Locate the cell with the specified text and output its [x, y] center coordinate. 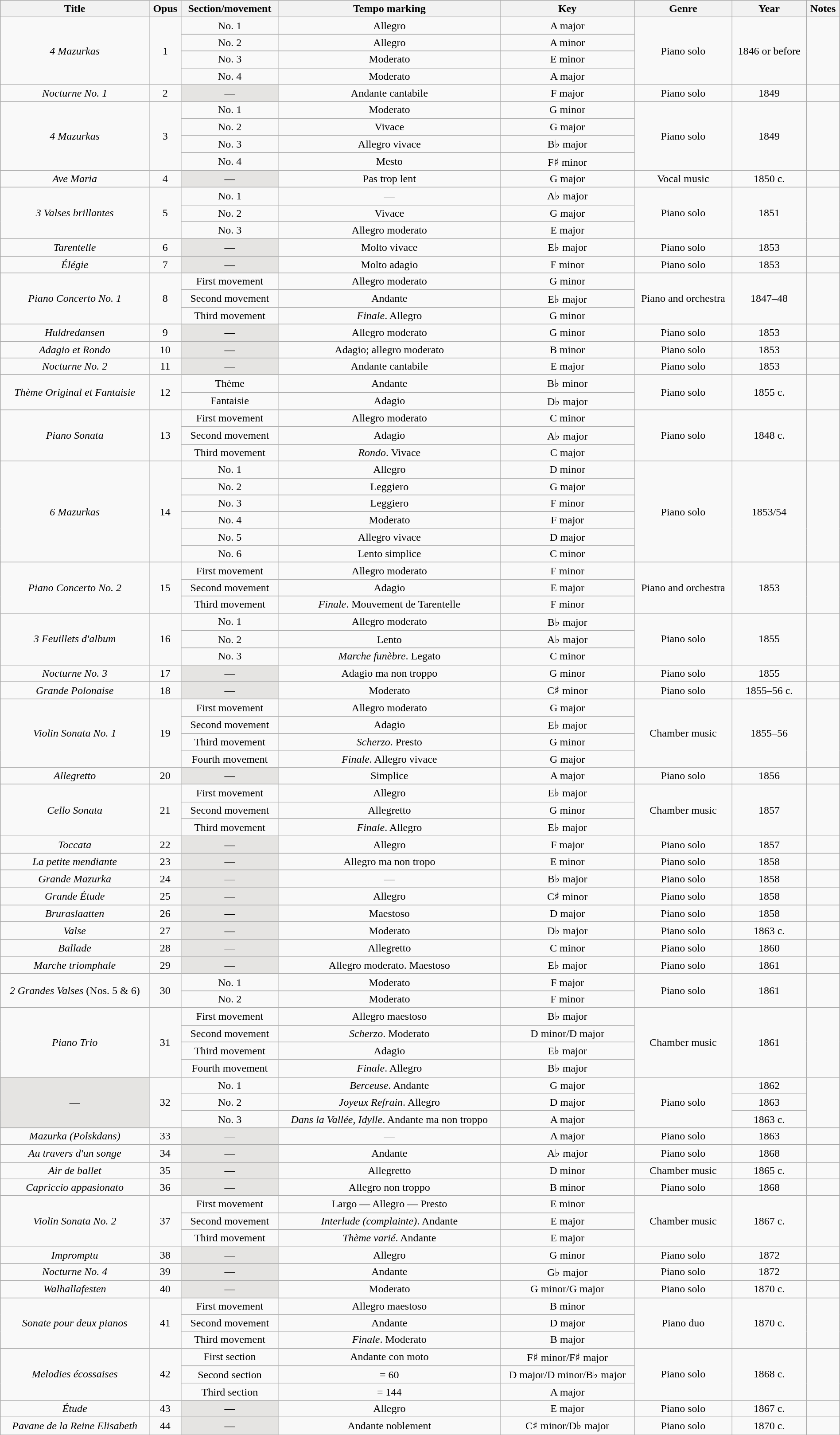
B major [568, 1340]
D major/D minor/B♭ major [568, 1375]
34 [165, 1153]
Fantaisie [229, 401]
Au travers d'un songe [75, 1153]
Ave Maria [75, 179]
Allegro non troppo [389, 1187]
Pavane de la Reine Elisabeth [75, 1426]
15 [165, 588]
1853/54 [769, 511]
Finale. Moderato [389, 1340]
Maestoso [389, 913]
No. 6 [229, 554]
21 [165, 810]
30 [165, 990]
41 [165, 1323]
Largo — Allegro — Presto [389, 1204]
Impromptu [75, 1255]
3 Valses brillantes [75, 213]
Nocturne No. 4 [75, 1272]
Tempo marking [389, 9]
Rondo. Vivace [389, 452]
Walhallafesten [75, 1289]
F♯ minor/F♯ major [568, 1357]
Bruraslaatten [75, 913]
Marche funèbre. Legato [389, 656]
26 [165, 913]
Piano Sonata [75, 436]
C♯ minor/D♭ major [568, 1426]
1865 c. [769, 1170]
33 [165, 1136]
Allegro moderato. Maestoso [389, 965]
37 [165, 1221]
No. 5 [229, 537]
Sonate pour deux pianos [75, 1323]
40 [165, 1289]
31 [165, 1042]
3 Feuillets d'album [75, 639]
10 [165, 350]
23 [165, 862]
Dans la Vallée, Idylle. Andante ma non troppo [389, 1119]
1856 [769, 776]
20 [165, 776]
4 [165, 179]
Thème varié. Andante [389, 1238]
1 [165, 51]
2 Grandes Valses (Nos. 5 & 6) [75, 990]
Air de ballet [75, 1170]
Nocturne No. 1 [75, 93]
1850 c. [769, 179]
1848 c. [769, 436]
Mesto [389, 162]
Grande Étude [75, 896]
B♭ minor [568, 384]
Étude [75, 1408]
Adagio ma non troppo [389, 673]
A minor [568, 43]
Piano Concerto No. 1 [75, 299]
7 [165, 265]
Valse [75, 931]
Molto adagio [389, 265]
Interlude (complainte). Andante [389, 1221]
D minor/D major [568, 1033]
27 [165, 931]
8 [165, 299]
Nocturne No. 3 [75, 673]
39 [165, 1272]
G minor/G major [568, 1289]
Lento [389, 640]
Marche triomphale [75, 965]
Finale. Mouvement de Tarentelle [389, 604]
Lento simplice [389, 554]
13 [165, 436]
Mazurka (Polskdans) [75, 1136]
44 [165, 1426]
Pas trop lent [389, 179]
Opus [165, 9]
Allegro ma non tropo [389, 862]
1855–56 c. [769, 690]
Third section [229, 1392]
38 [165, 1255]
Finale. Allegro vivace [389, 759]
Notes [823, 9]
Violin Sonata No. 2 [75, 1221]
2 [165, 93]
Vocal music [683, 179]
Thème [229, 384]
= 144 [389, 1392]
C major [568, 452]
Ballade [75, 948]
Joyeux Refrain. Allegro [389, 1102]
First section [229, 1357]
Title [75, 9]
1860 [769, 948]
28 [165, 948]
22 [165, 845]
1846 or before [769, 51]
Melodies écossaises [75, 1374]
= 60 [389, 1375]
Simplice [389, 776]
Toccata [75, 845]
12 [165, 393]
1851 [769, 213]
Huldredansen [75, 332]
17 [165, 673]
Nocturne No. 2 [75, 367]
F♯ minor [568, 162]
1855 c. [769, 393]
9 [165, 332]
32 [165, 1102]
5 [165, 213]
Second section [229, 1375]
43 [165, 1408]
Capriccio appasionato [75, 1187]
Andante noblement [389, 1426]
Scherzo. Presto [389, 742]
Year [769, 9]
1847–48 [769, 299]
Genre [683, 9]
Section/movement [229, 9]
18 [165, 690]
Piano Concerto No. 2 [75, 588]
Piano Trio [75, 1042]
14 [165, 511]
24 [165, 879]
G♭ major [568, 1272]
6 [165, 247]
1868 c. [769, 1374]
36 [165, 1187]
19 [165, 733]
25 [165, 896]
6 Mazurkas [75, 511]
Key [568, 9]
Grande Polonaise [75, 690]
Tarentelle [75, 247]
35 [165, 1170]
Élégie [75, 265]
Adagio et Rondo [75, 350]
1855–56 [769, 733]
Piano duo [683, 1323]
Grande Mazurka [75, 879]
1862 [769, 1085]
Thème Original et Fantaisie [75, 393]
Molto vivace [389, 247]
Andante con moto [389, 1357]
Cello Sonata [75, 810]
11 [165, 367]
Violin Sonata No. 1 [75, 733]
3 [165, 136]
Berceuse. Andante [389, 1085]
29 [165, 965]
Adagio; allegro moderato [389, 350]
Scherzo. Moderato [389, 1033]
42 [165, 1374]
16 [165, 639]
La petite mendiante [75, 862]
